Capture the cell that displays the provided text and extract its (x, y) central coordinate. 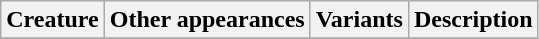
Other appearances (207, 20)
Variants (359, 20)
Description (473, 20)
Creature (52, 20)
